Detect which cell encompasses the target text, then output its [X, Y] center coordinate. 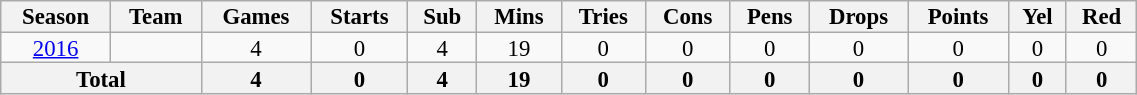
Season [56, 16]
Red [1101, 16]
Pens [770, 16]
Tries [603, 16]
Games [256, 16]
Team [156, 16]
2016 [56, 48]
Drops [858, 16]
Yel [1037, 16]
Sub [442, 16]
Points [958, 16]
Total [101, 78]
Mins [520, 16]
Starts [360, 16]
Cons [688, 16]
